Search for the cell housing the specified text and yield its (x, y) center coordinate. 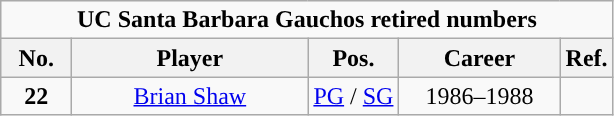
Pos. (354, 58)
No. (36, 58)
Career (480, 58)
Player (190, 58)
22 (36, 96)
Ref. (586, 58)
Brian Shaw (190, 96)
1986–1988 (480, 96)
UC Santa Barbara Gauchos retired numbers (307, 20)
PG / SG (354, 96)
